Determine the (x, y) coordinate at the center of the cell enclosing the given text.  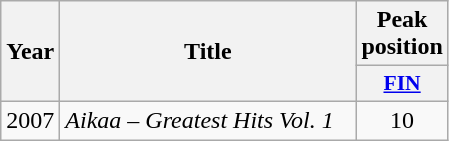
Peak position (402, 34)
2007 (30, 120)
FIN (402, 84)
Title (208, 52)
10 (402, 120)
Year (30, 52)
Aikaa – Greatest Hits Vol. 1 (208, 120)
